Return the (x, y) coordinate for the center point of the cell that contains the specified text.  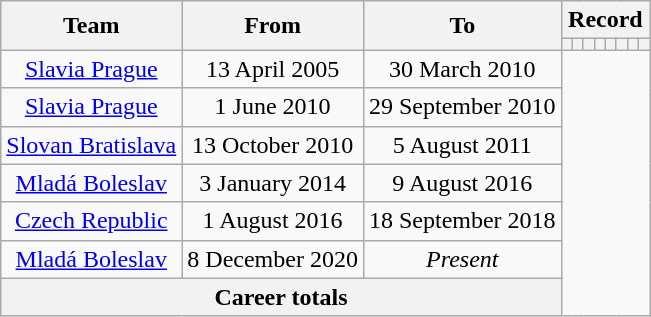
Present (462, 259)
1 June 2010 (273, 107)
Record (605, 20)
Slovan Bratislava (92, 145)
Czech Republic (92, 221)
8 December 2020 (273, 259)
To (462, 26)
1 August 2016 (273, 221)
9 August 2016 (462, 183)
30 March 2010 (462, 69)
18 September 2018 (462, 221)
29 September 2010 (462, 107)
Team (92, 26)
13 October 2010 (273, 145)
5 August 2011 (462, 145)
From (273, 26)
Career totals (281, 297)
13 April 2005 (273, 69)
3 January 2014 (273, 183)
